Capture the cell that displays the provided text and extract its [x, y] central coordinate. 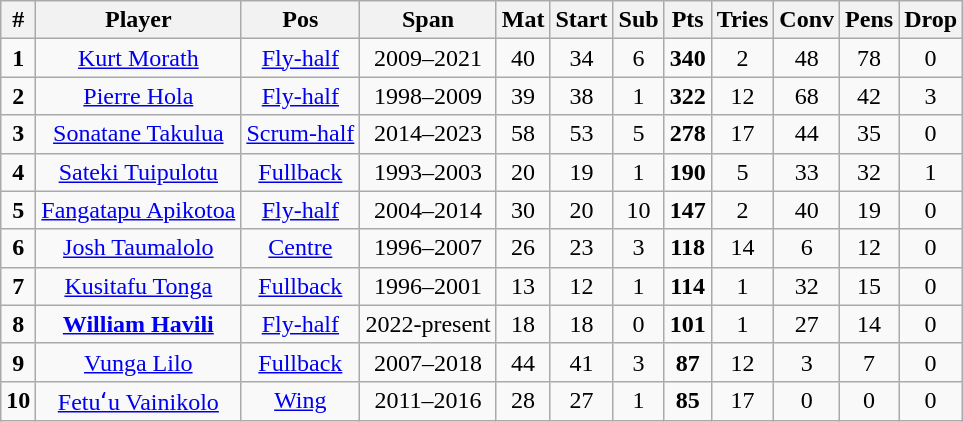
53 [582, 134]
Drop [931, 20]
Kusitafu Tonga [138, 286]
78 [870, 58]
2004–2014 [428, 210]
322 [688, 96]
Start [582, 20]
118 [688, 248]
39 [523, 96]
Conv [807, 20]
Player [138, 20]
2014–2023 [428, 134]
Centre [300, 248]
28 [523, 401]
68 [807, 96]
58 [523, 134]
190 [688, 172]
Pts [688, 20]
Fetuʻu Vainikolo [138, 401]
278 [688, 134]
48 [807, 58]
# [18, 20]
23 [582, 248]
Mat [523, 20]
30 [523, 210]
26 [523, 248]
4 [18, 172]
1993–2003 [428, 172]
34 [582, 58]
42 [870, 96]
Pens [870, 20]
87 [688, 362]
13 [523, 286]
Sonatane Takulua [138, 134]
Scrum-half [300, 134]
Josh Taumalolo [138, 248]
38 [582, 96]
9 [18, 362]
85 [688, 401]
2009–2021 [428, 58]
William Havili [138, 324]
35 [870, 134]
147 [688, 210]
Span [428, 20]
8 [18, 324]
Pierre Hola [138, 96]
41 [582, 362]
Sateki Tuipulotu [138, 172]
1998–2009 [428, 96]
2011–2016 [428, 401]
33 [807, 172]
Fangatapu Apikotoa [138, 210]
Tries [742, 20]
Pos [300, 20]
2007–2018 [428, 362]
Wing [300, 401]
Vunga Lilo [138, 362]
2022-present [428, 324]
Sub [638, 20]
340 [688, 58]
1996–2001 [428, 286]
114 [688, 286]
15 [870, 286]
1996–2007 [428, 248]
Kurt Morath [138, 58]
101 [688, 324]
